Return [x, y] of the center of cell containing provided text 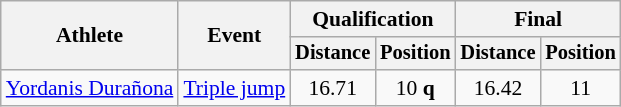
Final [538, 19]
Qualification [372, 19]
Event [234, 36]
11 [580, 88]
Triple jump [234, 88]
16.42 [498, 88]
10 q [415, 88]
Yordanis Durañona [90, 88]
Athlete [90, 36]
16.71 [332, 88]
